Provide the [X, Y] coordinate of the cell's center where the given text is located.  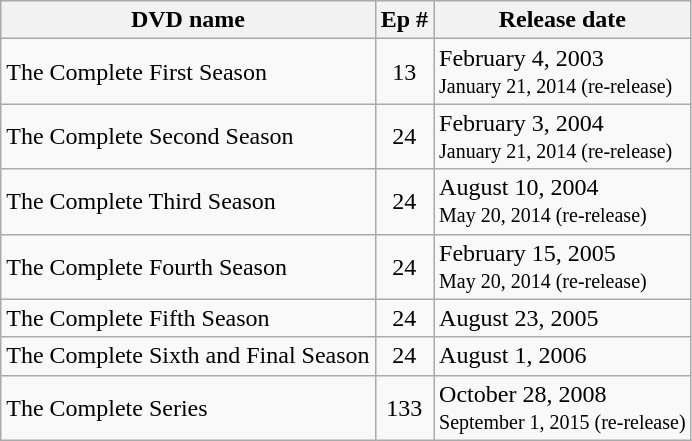
The Complete Fourth Season [188, 266]
The Complete Fifth Season [188, 318]
133 [404, 408]
October 28, 2008September 1, 2015 (re-release) [563, 408]
Ep # [404, 20]
The Complete First Season [188, 72]
Release date [563, 20]
February 3, 2004January 21, 2014 (re-release) [563, 136]
DVD name [188, 20]
February 4, 2003January 21, 2014 (re-release) [563, 72]
The Complete Sixth and Final Season [188, 356]
The Complete Second Season [188, 136]
August 23, 2005 [563, 318]
13 [404, 72]
The Complete Series [188, 408]
August 10, 2004May 20, 2014 (re-release) [563, 202]
The Complete Third Season [188, 202]
August 1, 2006 [563, 356]
February 15, 2005May 20, 2014 (re-release) [563, 266]
